Identify which cell holds the provided text, then report its (X, Y) central coordinate. 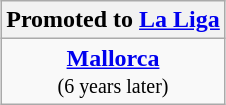
Promoted to La Liga (114, 20)
Mallorca(6 years later) (114, 72)
